Identify which cell holds the provided text, then report its [x, y] central coordinate. 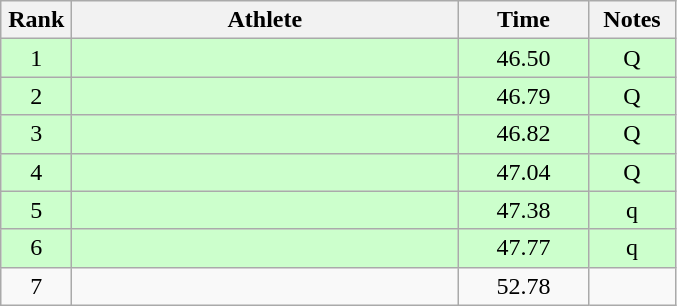
4 [36, 172]
3 [36, 134]
46.82 [524, 134]
1 [36, 58]
46.79 [524, 96]
2 [36, 96]
46.50 [524, 58]
Rank [36, 20]
47.38 [524, 210]
Athlete [265, 20]
47.77 [524, 248]
5 [36, 210]
52.78 [524, 286]
7 [36, 286]
47.04 [524, 172]
Time [524, 20]
6 [36, 248]
Notes [632, 20]
